Search for the cell housing the specified text and yield its [X, Y] center coordinate. 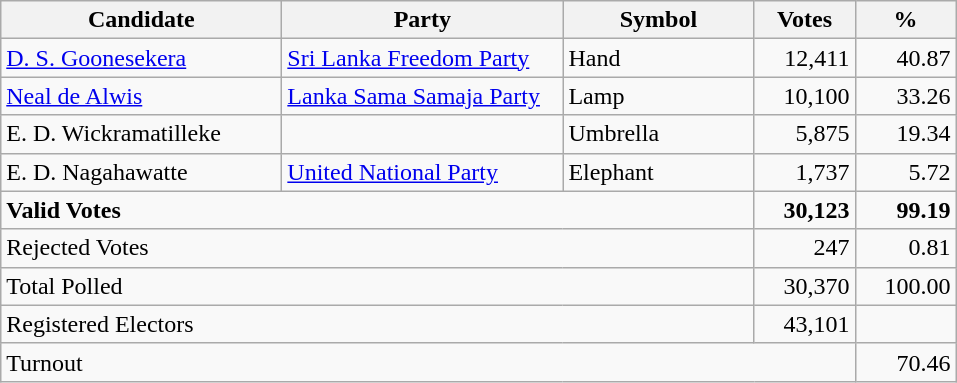
30,123 [804, 210]
Sri Lanka Freedom Party [422, 58]
100.00 [906, 286]
19.34 [906, 134]
247 [804, 248]
5,875 [804, 134]
Votes [804, 20]
Turnout [428, 362]
United National Party [422, 172]
Registered Electors [378, 324]
D. S. Goonesekera [142, 58]
Lanka Sama Samaja Party [422, 96]
10,100 [804, 96]
Party [422, 20]
0.81 [906, 248]
Hand [658, 58]
5.72 [906, 172]
E. D. Wickramatilleke [142, 134]
Neal de Alwis [142, 96]
43,101 [804, 324]
33.26 [906, 96]
E. D. Nagahawatte [142, 172]
Umbrella [658, 134]
30,370 [804, 286]
Valid Votes [378, 210]
70.46 [906, 362]
Rejected Votes [378, 248]
Total Polled [378, 286]
40.87 [906, 58]
Elephant [658, 172]
Symbol [658, 20]
Lamp [658, 96]
1,737 [804, 172]
12,411 [804, 58]
99.19 [906, 210]
Candidate [142, 20]
% [906, 20]
